Pinpoint the cell where the given text exists, returning its [x, y] midpoint coordinate. 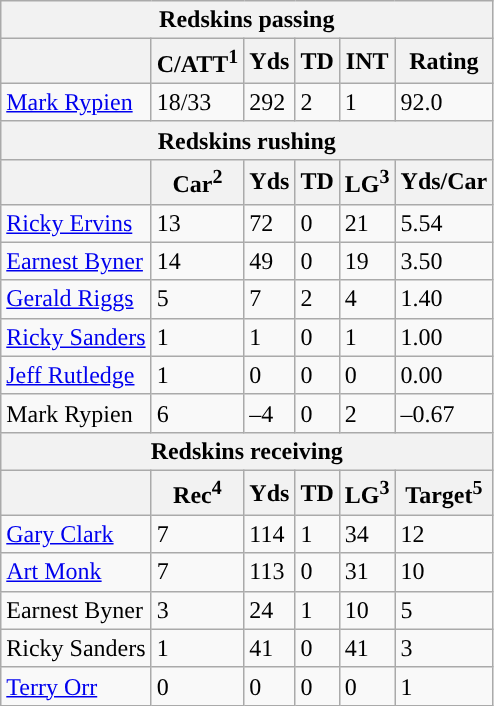
6 [198, 413]
Car2 [198, 182]
49 [270, 261]
114 [270, 534]
Yds/Car [444, 182]
14 [198, 261]
Redskins receiving [247, 451]
19 [367, 261]
12 [444, 534]
292 [270, 102]
13 [198, 223]
24 [270, 610]
INT [367, 62]
Target5 [444, 492]
4 [367, 299]
Terry Orr [76, 686]
1.00 [444, 337]
C/ATT1 [198, 62]
Gerald Riggs [76, 299]
5.54 [444, 223]
Gary Clark [76, 534]
Art Monk [76, 572]
–4 [270, 413]
34 [367, 534]
72 [270, 223]
1.40 [444, 299]
0.00 [444, 375]
3.50 [444, 261]
Redskins rushing [247, 140]
Redskins passing [247, 20]
21 [367, 223]
Rec4 [198, 492]
113 [270, 572]
–0.67 [444, 413]
Jeff Rutledge [76, 375]
31 [367, 572]
18/33 [198, 102]
92.0 [444, 102]
Rating [444, 62]
Ricky Ervins [76, 223]
